Extract the [x, y] coordinate from the center of the cell holding the provided text.  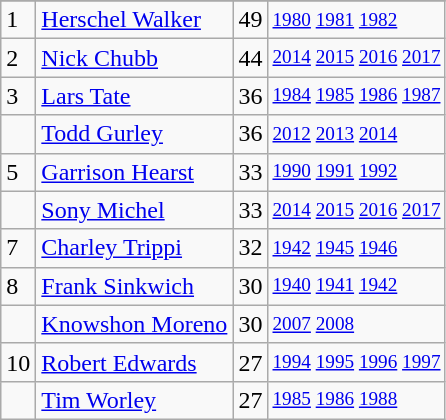
1985 1986 1988 [356, 400]
Todd Gurley [134, 134]
1942 1945 1946 [356, 248]
7 [18, 248]
1994 1995 1996 1997 [356, 362]
1990 1991 1992 [356, 172]
Charley Trippi [134, 248]
Robert Edwards [134, 362]
2007 2008 [356, 324]
3 [18, 96]
Tim Worley [134, 400]
1980 1981 1982 [356, 20]
5 [18, 172]
1940 1941 1942 [356, 286]
Herschel Walker [134, 20]
32 [250, 248]
Garrison Hearst [134, 172]
1 [18, 20]
Frank Sinkwich [134, 286]
10 [18, 362]
1984 1985 1986 1987 [356, 96]
Sony Michel [134, 210]
Knowshon Moreno [134, 324]
Nick Chubb [134, 58]
2012 2013 2014 [356, 134]
Lars Tate [134, 96]
8 [18, 286]
49 [250, 20]
2 [18, 58]
44 [250, 58]
